Search for the cell housing the specified text and yield its (X, Y) center coordinate. 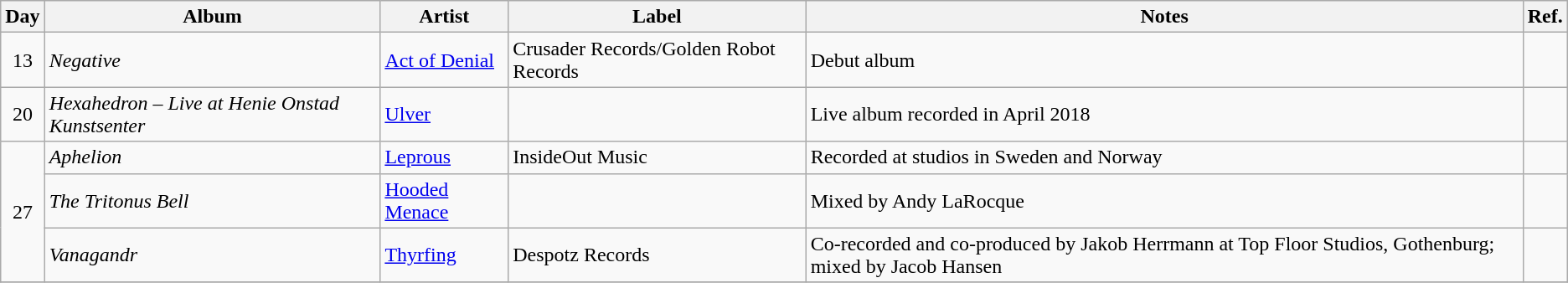
Co-recorded and co-produced by Jakob Herrmann at Top Floor Studios, Gothenburg; mixed by Jacob Hansen (1164, 255)
Act of Denial (444, 60)
Crusader Records/Golden Robot Records (657, 60)
Mixed by Andy LaRocque (1164, 201)
Thyrfing (444, 255)
Vanagandr (213, 255)
Recorded at studios in Sweden and Norway (1164, 157)
Hexahedron – Live at Henie Onstad Kunstsenter (213, 114)
Despotz Records (657, 255)
Day (23, 17)
Label (657, 17)
InsideOut Music (657, 157)
Notes (1164, 17)
Aphelion (213, 157)
Hooded Menace (444, 201)
13 (23, 60)
Album (213, 17)
Artist (444, 17)
Live album recorded in April 2018 (1164, 114)
Debut album (1164, 60)
The Tritonus Bell (213, 201)
27 (23, 212)
Leprous (444, 157)
20 (23, 114)
Ulver (444, 114)
Negative (213, 60)
Ref. (1545, 17)
